For the text-containing cell, return its midpoint in [X, Y] coordinate format. 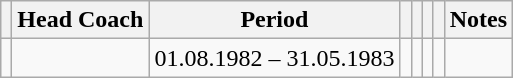
Notes [478, 20]
Head Coach [80, 20]
01.08.1982 – 31.05.1983 [274, 58]
Period [274, 20]
